Extract the (x, y) coordinate from the center of the cell holding the provided text.  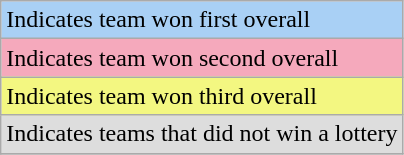
Indicates teams that did not win a lottery (202, 134)
Indicates team won third overall (202, 96)
Indicates team won second overall (202, 58)
Indicates team won first overall (202, 20)
